Scan for the cell matching the given text and deliver its (x, y) coordinate at center. 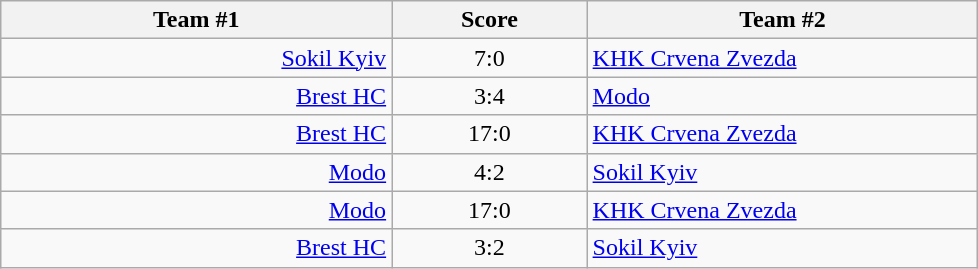
4:2 (490, 172)
3:4 (490, 96)
7:0 (490, 58)
Team #2 (782, 20)
Team #1 (196, 20)
Score (490, 20)
3:2 (490, 248)
